Locate the cell with the specified text and output its (X, Y) center coordinate. 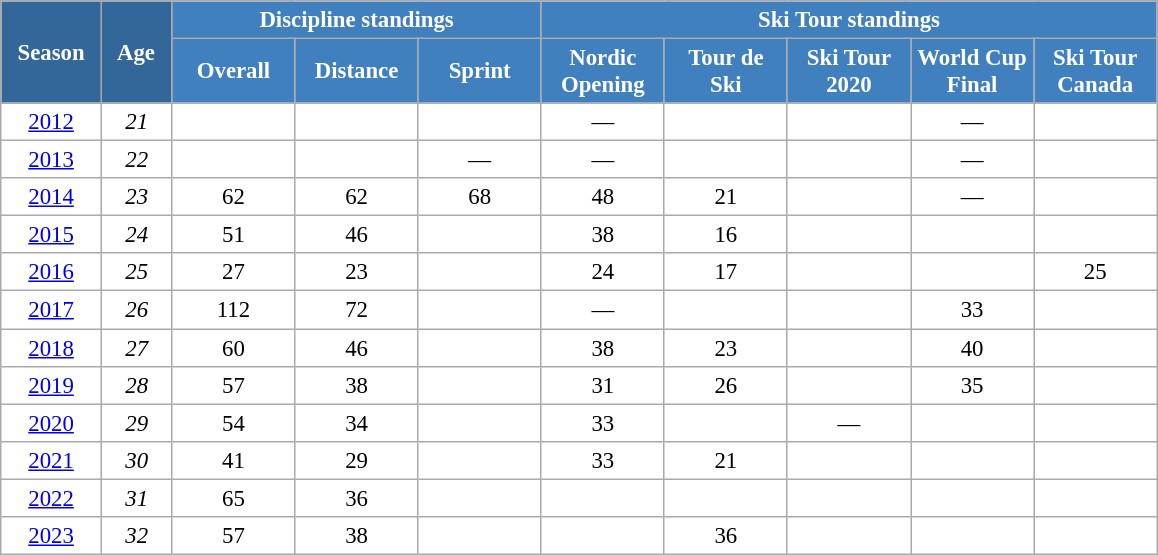
2022 (52, 498)
51 (234, 235)
Ski TourCanada (1096, 72)
Age (136, 52)
34 (356, 423)
Overall (234, 72)
32 (136, 536)
48 (602, 197)
17 (726, 273)
Ski Tour standings (848, 20)
41 (234, 460)
2019 (52, 385)
2020 (52, 423)
Ski Tour2020 (848, 72)
2014 (52, 197)
Sprint (480, 72)
22 (136, 160)
72 (356, 310)
Tour deSki (726, 72)
68 (480, 197)
40 (972, 348)
2021 (52, 460)
28 (136, 385)
54 (234, 423)
35 (972, 385)
2023 (52, 536)
60 (234, 348)
2015 (52, 235)
65 (234, 498)
112 (234, 310)
2012 (52, 122)
30 (136, 460)
16 (726, 235)
2016 (52, 273)
World CupFinal (972, 72)
Distance (356, 72)
NordicOpening (602, 72)
2018 (52, 348)
Discipline standings (356, 20)
2017 (52, 310)
2013 (52, 160)
Season (52, 52)
